Provide the (X, Y) coordinate of the cell's center where the given text is located.  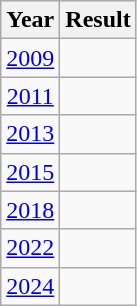
2015 (30, 172)
Result (98, 20)
2024 (30, 286)
2022 (30, 248)
2018 (30, 210)
2009 (30, 58)
Year (30, 20)
2013 (30, 134)
2011 (30, 96)
